Detect which cell encompasses the target text, then output its (X, Y) center coordinate. 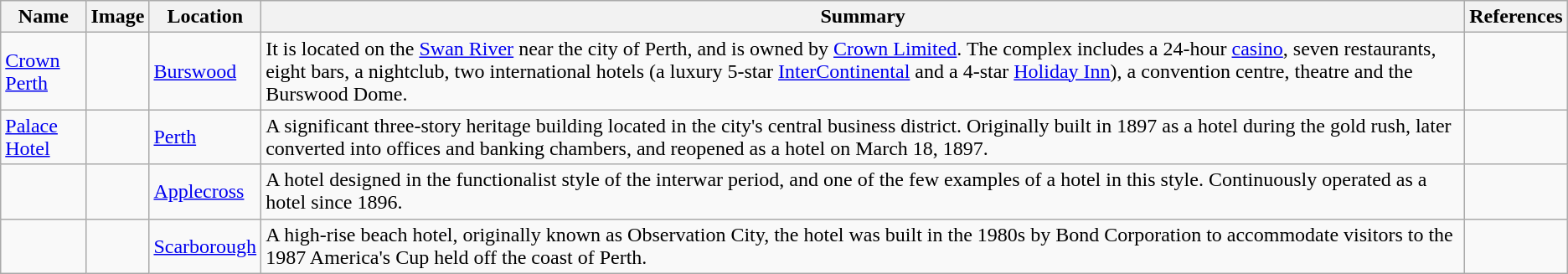
Perth (205, 137)
Image (117, 17)
Name (44, 17)
Crown Perth (44, 71)
Burswood (205, 71)
Palace Hotel (44, 137)
References (1516, 17)
Applecross (205, 191)
Summary (863, 17)
Location (205, 17)
Scarborough (205, 246)
